Detect which cell encompasses the target text, then output its (X, Y) center coordinate. 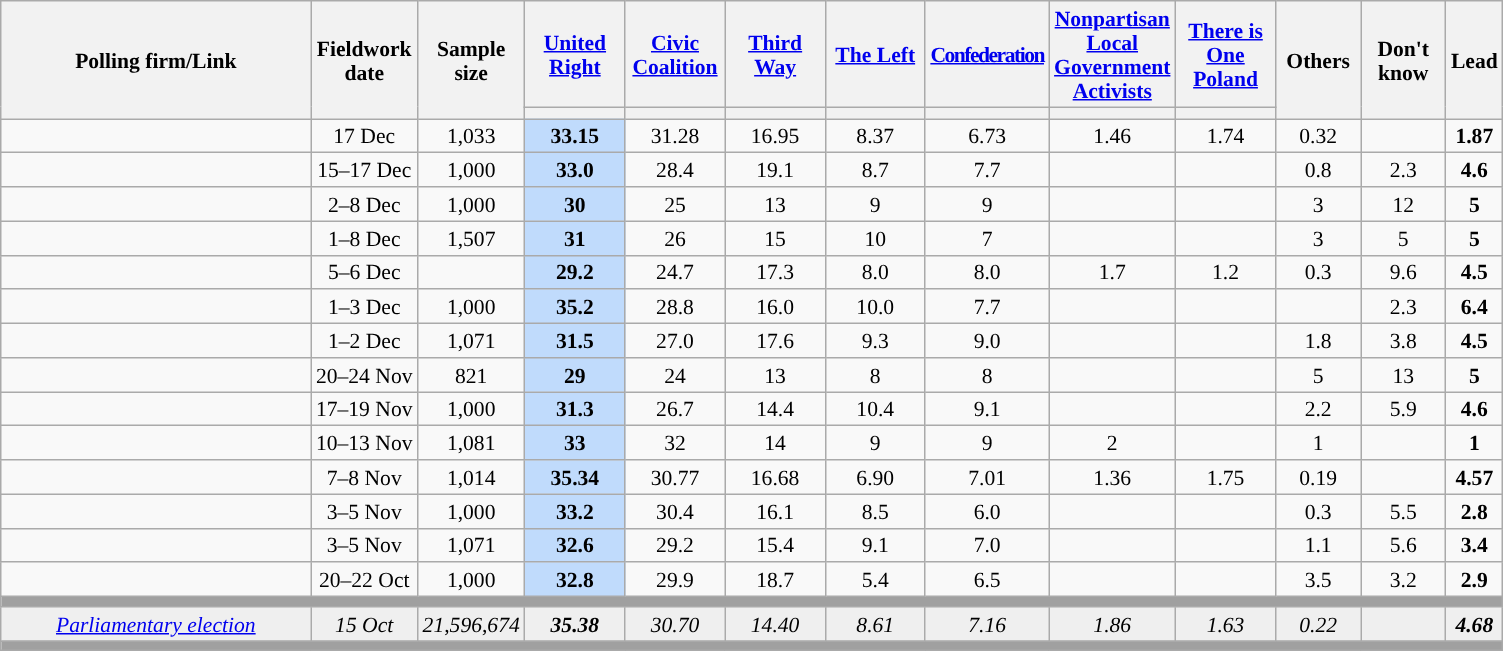
28.4 (675, 170)
7.01 (987, 477)
1,014 (472, 477)
26.7 (675, 409)
9.3 (875, 341)
7 (987, 238)
33 (575, 443)
17 Dec (364, 136)
1.63 (1225, 624)
1.74 (1225, 136)
35.38 (575, 624)
1–8 Dec (364, 238)
3.2 (1404, 580)
14.4 (775, 409)
0.22 (1318, 624)
8.37 (875, 136)
6.0 (987, 511)
10.0 (875, 307)
0.8 (1318, 170)
31 (575, 238)
30.70 (675, 624)
Nonpartisan Local Government Activists (1112, 54)
6.73 (987, 136)
28.8 (675, 307)
Confederation (987, 54)
32.6 (575, 545)
30.4 (675, 511)
8.61 (875, 624)
1,081 (472, 443)
1.7 (1112, 272)
821 (472, 375)
3.8 (1404, 341)
2.9 (1474, 580)
1.1 (1318, 545)
30 (575, 204)
1.8 (1318, 341)
26 (675, 238)
15.4 (775, 545)
1–3 Dec (364, 307)
2–8 Dec (364, 204)
1.75 (1225, 477)
5.5 (1404, 511)
27.0 (675, 341)
14 (775, 443)
4.68 (1474, 624)
29.9 (675, 580)
1,507 (472, 238)
24.7 (675, 272)
32.8 (575, 580)
Polling firm/Link (156, 60)
1–2 Dec (364, 341)
1.36 (1112, 477)
35.34 (575, 477)
29 (575, 375)
25 (675, 204)
20–24 Nov (364, 375)
10 (875, 238)
20–22 Oct (364, 580)
32 (675, 443)
16.0 (775, 307)
Civic Coalition (675, 54)
Others (1318, 60)
33.2 (575, 511)
Don't know (1404, 60)
15–17 Dec (364, 170)
15 (775, 238)
17.3 (775, 272)
33.0 (575, 170)
7.16 (987, 624)
United Right (575, 54)
0.19 (1318, 477)
5.6 (1404, 545)
1.87 (1474, 136)
9.0 (987, 341)
14.40 (775, 624)
5.4 (875, 580)
6.90 (875, 477)
1.86 (1112, 624)
6.4 (1474, 307)
33.15 (575, 136)
6.5 (987, 580)
24 (675, 375)
31.5 (575, 341)
Samplesize (472, 60)
8.7 (875, 170)
17.6 (775, 341)
31.3 (575, 409)
3.4 (1474, 545)
30.77 (675, 477)
1,033 (472, 136)
The Left (875, 54)
2.8 (1474, 511)
There is One Poland (1225, 54)
5.9 (1404, 409)
17–19 Nov (364, 409)
16.68 (775, 477)
1.46 (1112, 136)
Parliamentary election (156, 624)
3.5 (1318, 580)
7–8 Nov (364, 477)
18.7 (775, 580)
15 Oct (364, 624)
Third Way (775, 54)
2 (1112, 443)
1.2 (1225, 272)
19.1 (775, 170)
10.4 (875, 409)
7.0 (987, 545)
9.6 (1404, 272)
Fieldworkdate (364, 60)
16.1 (775, 511)
12 (1404, 204)
10–13 Nov (364, 443)
2.2 (1318, 409)
35.2 (575, 307)
16.95 (775, 136)
4.57 (1474, 477)
Lead (1474, 60)
5–6 Dec (364, 272)
8.5 (875, 511)
0.32 (1318, 136)
31.28 (675, 136)
21,596,674 (472, 624)
